Provide the [x, y] coordinate of the cell's center where the given text is located.  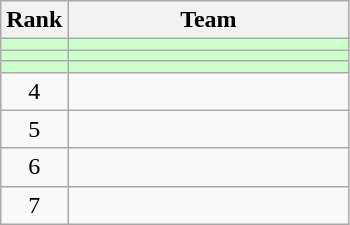
6 [34, 167]
Team [208, 20]
4 [34, 91]
7 [34, 205]
5 [34, 129]
Rank [34, 20]
